Search for the cell housing the specified text and yield its (x, y) center coordinate. 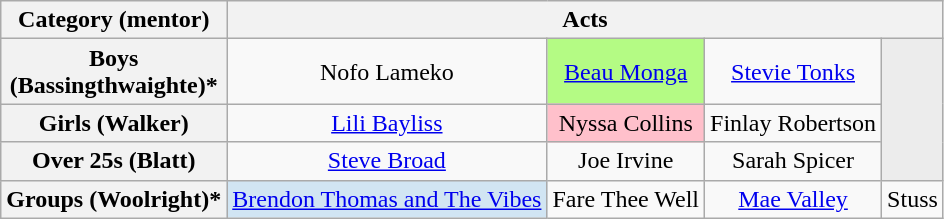
Boys(Bassingthwaighte)* (114, 72)
Over 25s (Blatt) (114, 161)
Mae Valley (794, 199)
Acts (586, 20)
Nofo Lameko (387, 72)
Stevie Tonks (794, 72)
Nyssa Collins (626, 123)
Fare Thee Well (626, 199)
Finlay Robertson (794, 123)
Joe Irvine (626, 161)
Category (mentor) (114, 20)
Girls (Walker) (114, 123)
Sarah Spicer (794, 161)
Groups (Woolright)* (114, 199)
Brendon Thomas and The Vibes (387, 199)
Stuss (913, 199)
Beau Monga (626, 72)
Lili Bayliss (387, 123)
Steve Broad (387, 161)
